Search for the cell housing the specified text and yield its (X, Y) center coordinate. 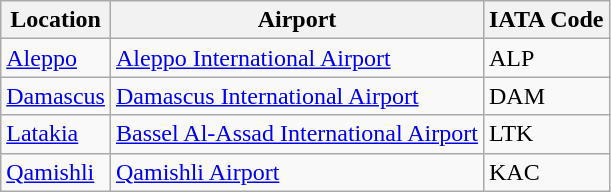
Damascus (56, 96)
ALP (546, 58)
Aleppo International Airport (296, 58)
Bassel Al-Assad International Airport (296, 134)
Qamishli (56, 172)
DAM (546, 96)
IATA Code (546, 20)
Qamishli Airport (296, 172)
Damascus International Airport (296, 96)
Airport (296, 20)
Latakia (56, 134)
LTK (546, 134)
KAC (546, 172)
Aleppo (56, 58)
Location (56, 20)
